From the cell containing the given text, extract its center point as [x, y] coordinate. 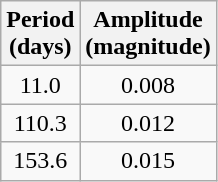
11.0 [40, 85]
Period(days) [40, 34]
0.015 [148, 161]
153.6 [40, 161]
110.3 [40, 123]
0.008 [148, 85]
Amplitude(magnitude) [148, 34]
0.012 [148, 123]
